Identify which cell holds the provided text, then report its (X, Y) central coordinate. 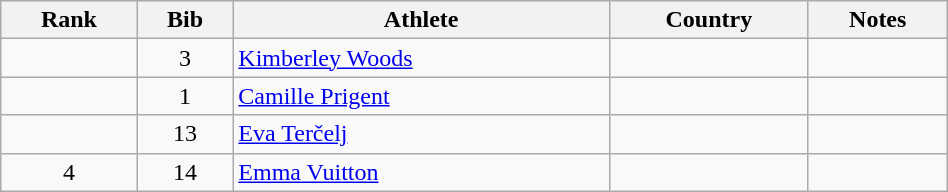
Country (710, 20)
Rank (69, 20)
3 (185, 58)
13 (185, 134)
Kimberley Woods (422, 58)
Bib (185, 20)
Notes (878, 20)
Emma Vuitton (422, 172)
1 (185, 96)
14 (185, 172)
Camille Prigent (422, 96)
Athlete (422, 20)
Eva Terčelj (422, 134)
4 (69, 172)
